For the text-containing cell, return its midpoint in (x, y) coordinate format. 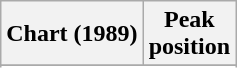
Peakposition (189, 34)
Chart (1989) (72, 34)
